Search for the cell housing the specified text and yield its (x, y) center coordinate. 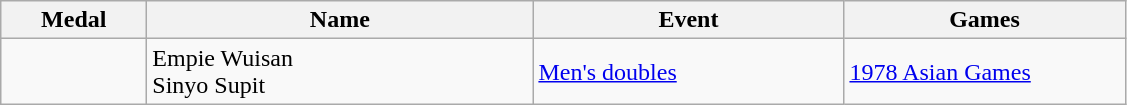
Event (688, 20)
Name (340, 20)
1978 Asian Games (984, 72)
Games (984, 20)
Men's doubles (688, 72)
Medal (74, 20)
Empie Wuisan Sinyo Supit (340, 72)
